Search for the cell housing the specified text and yield its (X, Y) center coordinate. 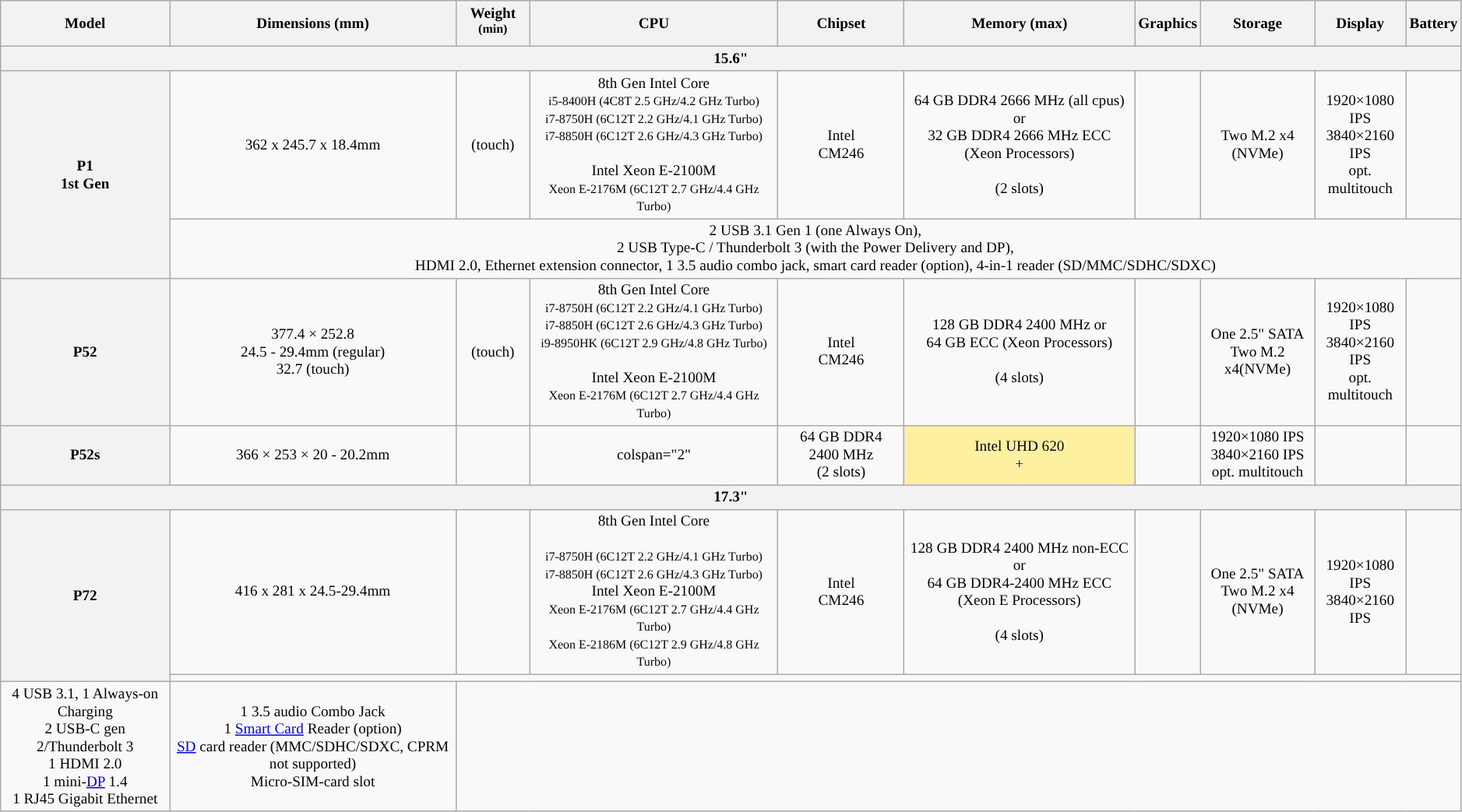
64 GB DDR4 2400 MHz(2 slots) (841, 455)
1 3.5 audio Combo Jack 1 Smart Card Reader (option) SD card reader (MMC/SDHC/SDXC, CPRM not supported) Micro-SIM-card slot (313, 746)
17.3" (731, 497)
P52 (86, 352)
366 × 253 × 20 - 20.2mm (313, 455)
Storage (1257, 23)
CPU (654, 23)
Display (1360, 23)
Graphics (1168, 23)
362 x 245.7 x 18.4mm (313, 145)
15.6" (731, 59)
Battery (1433, 23)
One 2.5" SATATwo M.2 x4 (NVMe) (1257, 592)
128 GB DDR4 2400 MHz non-ECC or64 GB DDR4-2400 MHz ECC (Xeon E Processors)(4 slots) (1020, 592)
4 USB 3.1, 1 Always-on Charging 2 USB-C gen 2/Thunderbolt 3 1 HDMI 2.0 1 mini-DP 1.4 1 RJ45 Gigabit Ethernet (86, 746)
P11st Gen (86, 174)
One 2.5" SATATwo M.2 x4(NVMe) (1257, 352)
416 x 281 x 24.5-29.4mm (313, 592)
377.4 × 252.824.5 - 29.4mm (regular) 32.7 (touch) (313, 352)
Weight (min) (492, 23)
Intel UHD 620 + (1020, 455)
1920×1080 IPS3840×2160 IPS (1360, 592)
Memory (max) (1020, 23)
P72 (86, 595)
Chipset (841, 23)
Dimensions (mm) (313, 23)
Model (86, 23)
colspan="2" (654, 455)
Two M.2 x4 (NVMe) (1257, 145)
64 GB DDR4 2666 MHz (all cpus) or32 GB DDR4 2666 MHz ECC (Xeon Processors)(2 slots) (1020, 145)
P52s (86, 455)
128 GB DDR4 2400 MHz or64 GB ECC (Xeon Processors) (4 slots) (1020, 352)
